Output the (X, Y) coordinate of the center of the cell containing the given text.  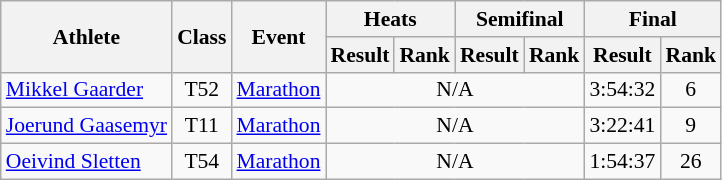
Joerund Gaasemyr (86, 126)
Mikkel Gaarder (86, 90)
Event (278, 36)
Oeivind Sletten (86, 162)
26 (690, 162)
T54 (202, 162)
1:54:37 (622, 162)
9 (690, 126)
Semifinal (520, 19)
T52 (202, 90)
6 (690, 90)
Athlete (86, 36)
Class (202, 36)
T11 (202, 126)
Heats (390, 19)
3:22:41 (622, 126)
Final (652, 19)
3:54:32 (622, 90)
